Provide the (x, y) coordinate of the cell's center where the given text is located.  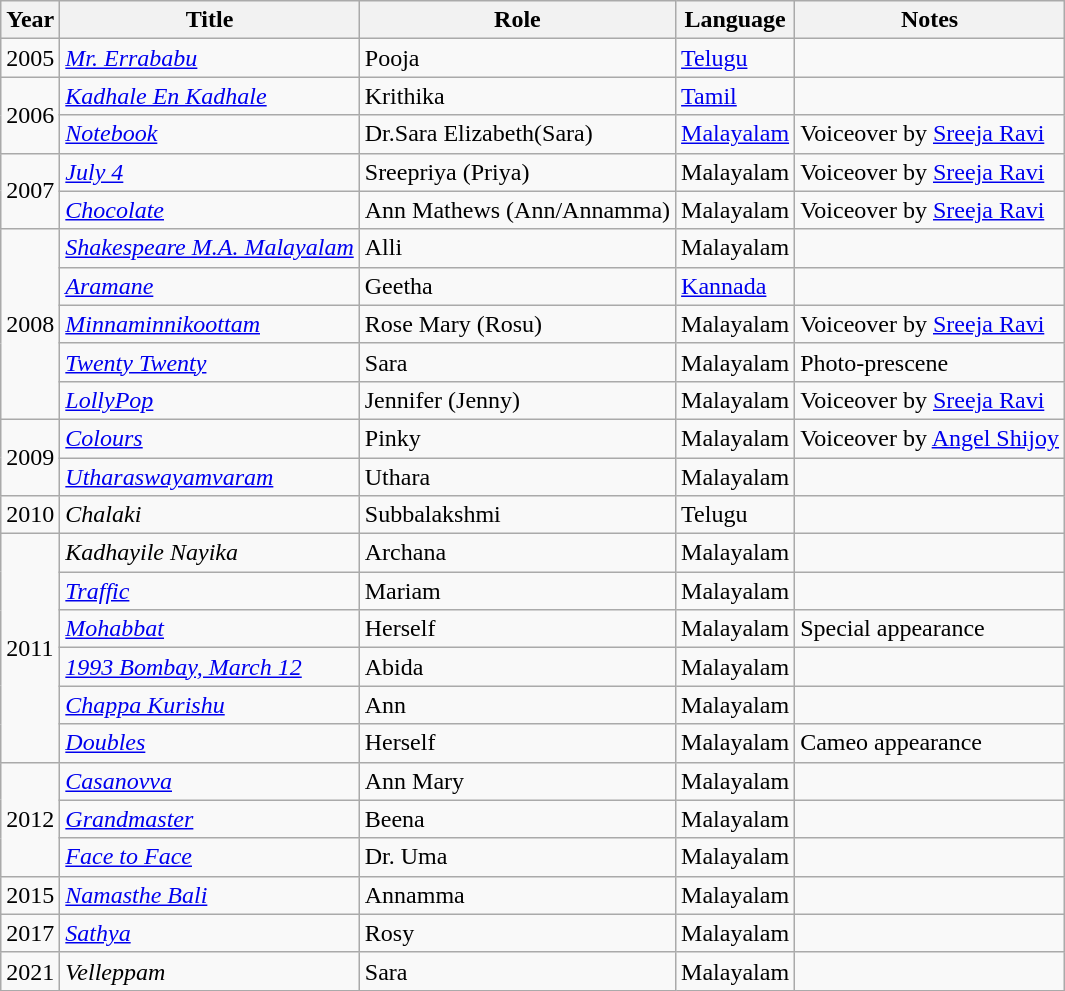
2012 (30, 819)
Ann (517, 705)
Twenty Twenty (210, 362)
Krithika (517, 96)
2017 (30, 933)
Dr.Sara Elizabeth(Sara) (517, 134)
1993 Bombay, March 12 (210, 667)
2010 (30, 515)
Tamil (736, 96)
Rose Mary (Rosu) (517, 324)
2021 (30, 971)
Alli (517, 248)
Notebook (210, 134)
Jennifer (Jenny) (517, 400)
2005 (30, 58)
Title (210, 20)
Notes (930, 20)
Grandmaster (210, 819)
Year (30, 20)
Chappa Kurishu (210, 705)
Chalaki (210, 515)
Velleppam (210, 971)
Kannada (736, 286)
Chocolate (210, 210)
Face to Face (210, 857)
Traffic (210, 591)
Subbalakshmi (517, 515)
Kadhale En Kadhale (210, 96)
Sreepriya (Priya) (517, 172)
Shakespeare M.A. Malayalam (210, 248)
Language (736, 20)
2007 (30, 191)
Beena (517, 819)
Ann Mary (517, 781)
Casanovva (210, 781)
Minnaminnikoottam (210, 324)
Namasthe Bali (210, 895)
Geetha (517, 286)
Mr. Errababu (210, 58)
2015 (30, 895)
Annamma (517, 895)
Abida (517, 667)
Kadhayile Nayika (210, 553)
2011 (30, 648)
Rosy (517, 933)
July 4 (210, 172)
Role (517, 20)
Pooja (517, 58)
Aramane (210, 286)
Special appearance (930, 629)
Doubles (210, 743)
Sathya (210, 933)
2006 (30, 115)
Colours (210, 438)
Photo-prescene (930, 362)
Mohabbat (210, 629)
Ann Mathews (Ann/Annamma) (517, 210)
LollyPop (210, 400)
Pinky (517, 438)
Mariam (517, 591)
Cameo appearance (930, 743)
Dr. Uma (517, 857)
Utharaswayamvaram (210, 477)
Archana (517, 553)
Uthara (517, 477)
Voiceover by Angel Shijoy (930, 438)
2008 (30, 324)
2009 (30, 457)
